Search for the cell housing the specified text and yield its (x, y) center coordinate. 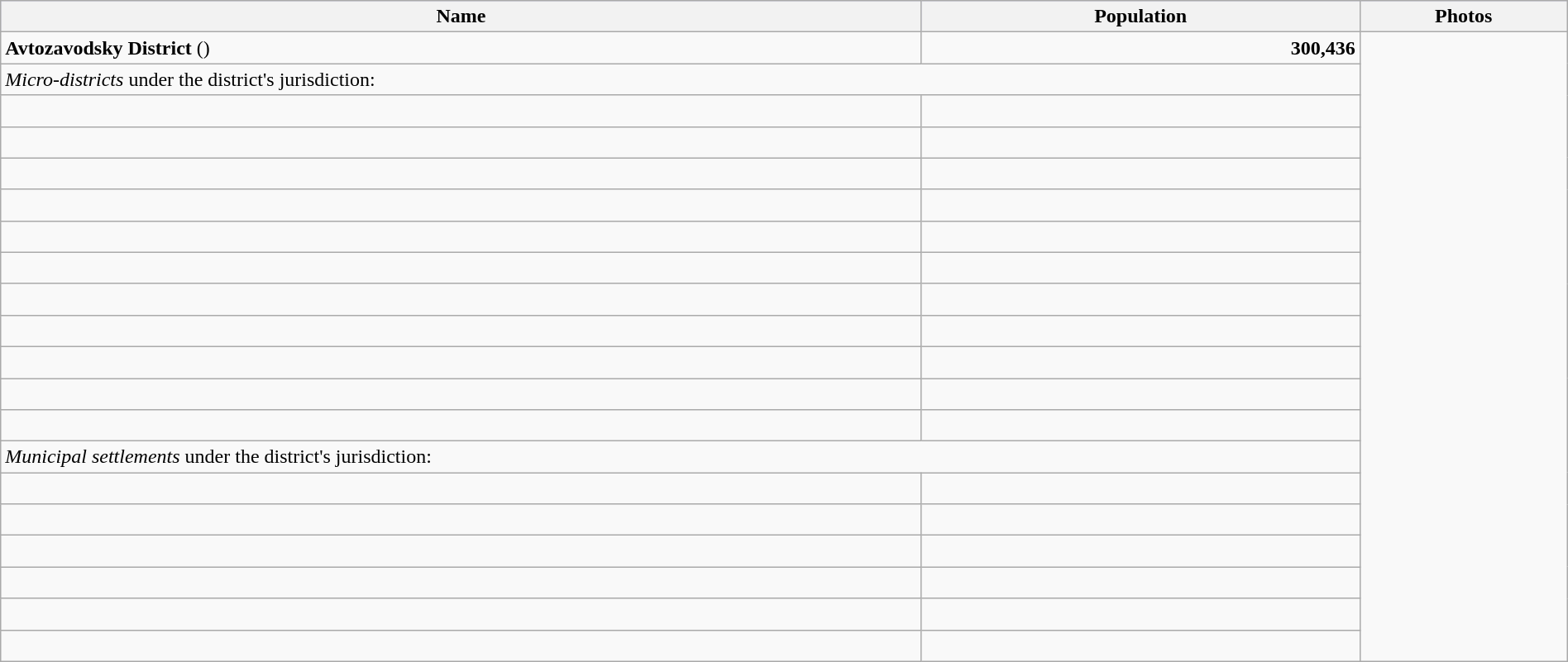
Population (1140, 17)
300,436 (1140, 48)
Municipal settlements under the district's jurisdiction: (681, 457)
Avtozavodsky District () (461, 48)
Name (461, 17)
Photos (1464, 17)
Micro-districts under the district's jurisdiction: (681, 79)
